Detect which cell encompasses the target text, then output its (x, y) center coordinate. 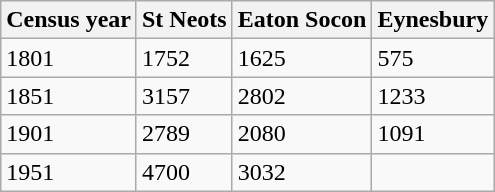
2802 (302, 96)
1233 (433, 96)
1625 (302, 58)
1901 (69, 134)
3032 (302, 172)
1851 (69, 96)
Census year (69, 20)
Eynesbury (433, 20)
St Neots (184, 20)
1752 (184, 58)
3157 (184, 96)
4700 (184, 172)
2080 (302, 134)
1801 (69, 58)
575 (433, 58)
Eaton Socon (302, 20)
1091 (433, 134)
1951 (69, 172)
2789 (184, 134)
